Return the (X, Y) coordinate for the center point of the cell that contains the specified text.  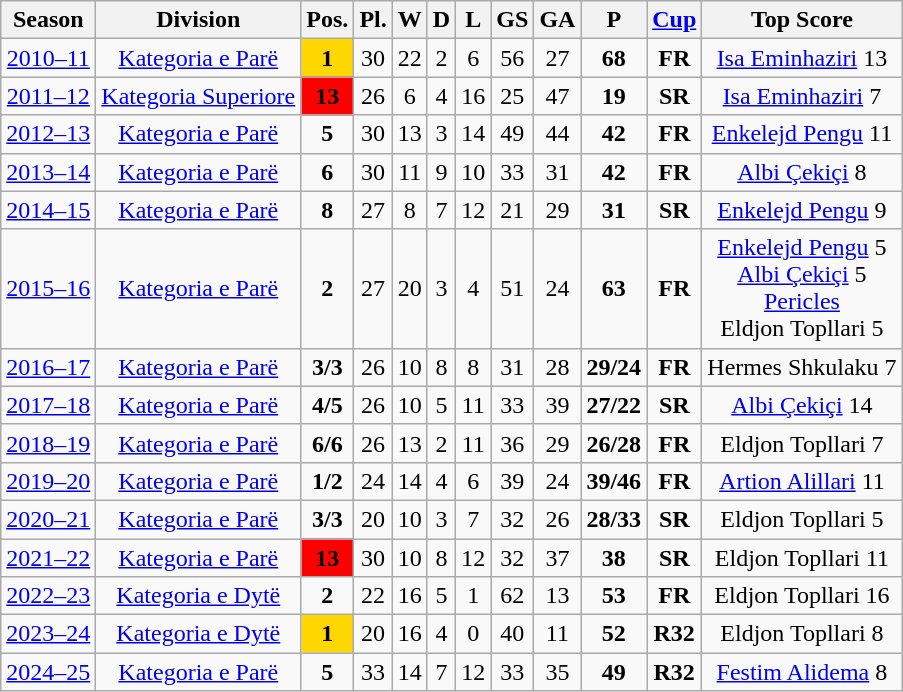
53 (614, 596)
29/24 (614, 367)
2016–17 (48, 367)
51 (512, 288)
1/2 (328, 481)
Pos. (328, 20)
38 (614, 557)
Eldjon Topllari 16 (802, 596)
28 (558, 367)
2017–18 (48, 405)
35 (558, 672)
Artion Alillari 11 (802, 481)
GS (512, 20)
Division (198, 20)
2019–20 (48, 481)
56 (512, 58)
52 (614, 634)
D (441, 20)
Albi Çekiçi 8 (802, 172)
Pl. (373, 20)
Eldjon Topllari 7 (802, 443)
2013–14 (48, 172)
Isa Eminhaziri 13 (802, 58)
Festim Alidema 8 (802, 672)
Top Score (802, 20)
19 (614, 96)
9 (441, 172)
Eldjon Topllari 11 (802, 557)
2015–16 (48, 288)
Eldjon Topllari 8 (802, 634)
2024–25 (48, 672)
W (410, 20)
28/33 (614, 519)
Kategoria Superiore (198, 96)
2014–15 (48, 210)
Cup (674, 20)
2010–11 (48, 58)
37 (558, 557)
63 (614, 288)
2018–19 (48, 443)
2012–13 (48, 134)
Hermes Shkulaku 7 (802, 367)
21 (512, 210)
68 (614, 58)
26/28 (614, 443)
47 (558, 96)
62 (512, 596)
Season (48, 20)
GA (558, 20)
Enkelejd Pengu 9 (802, 210)
39/46 (614, 481)
Isa Eminhaziri 7 (802, 96)
P (614, 20)
0 (474, 634)
2021–22 (48, 557)
4/5 (328, 405)
Enkelejd Pengu 11 (802, 134)
Enkelejd Pengu 5 Albi Çekiçi 5 Pericles Eldjon Topllari 5 (802, 288)
2020–21 (48, 519)
2011–12 (48, 96)
25 (512, 96)
27/22 (614, 405)
40 (512, 634)
Eldjon Topllari 5 (802, 519)
2022–23 (48, 596)
36 (512, 443)
2023–24 (48, 634)
44 (558, 134)
Albi Çekiçi 14 (802, 405)
L (474, 20)
6/6 (328, 443)
